Capture the cell that displays the provided text and extract its [X, Y] central coordinate. 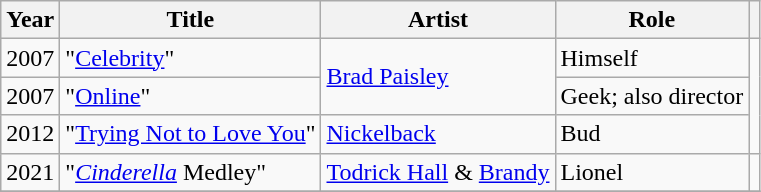
Himself [652, 58]
Todrick Hall & Brandy [438, 172]
2012 [30, 134]
Artist [438, 20]
Year [30, 20]
Role [652, 20]
Geek; also director [652, 96]
Lionel [652, 172]
"Cinderella Medley" [190, 172]
Brad Paisley [438, 77]
Nickelback [438, 134]
Bud [652, 134]
"Trying Not to Love You" [190, 134]
2021 [30, 172]
"Celebrity" [190, 58]
"Online" [190, 96]
Title [190, 20]
